Output the (X, Y) coordinate of the center of the cell containing the given text.  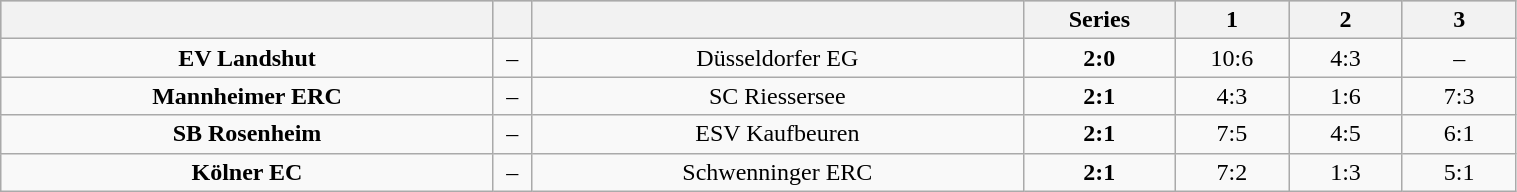
2:0 (1100, 58)
7:3 (1459, 96)
7:5 (1232, 134)
SC Riessersee (777, 96)
1 (1232, 20)
10:6 (1232, 58)
2 (1346, 20)
EV Landshut (247, 58)
3 (1459, 20)
ESV Kaufbeuren (777, 134)
4:5 (1346, 134)
1:3 (1346, 172)
6:1 (1459, 134)
Kölner EC (247, 172)
5:1 (1459, 172)
Mannheimer ERC (247, 96)
1:6 (1346, 96)
Düsseldorfer EG (777, 58)
7:2 (1232, 172)
Series (1100, 20)
SB Rosenheim (247, 134)
Schwenninger ERC (777, 172)
